Return [X, Y] of the center of cell containing provided text 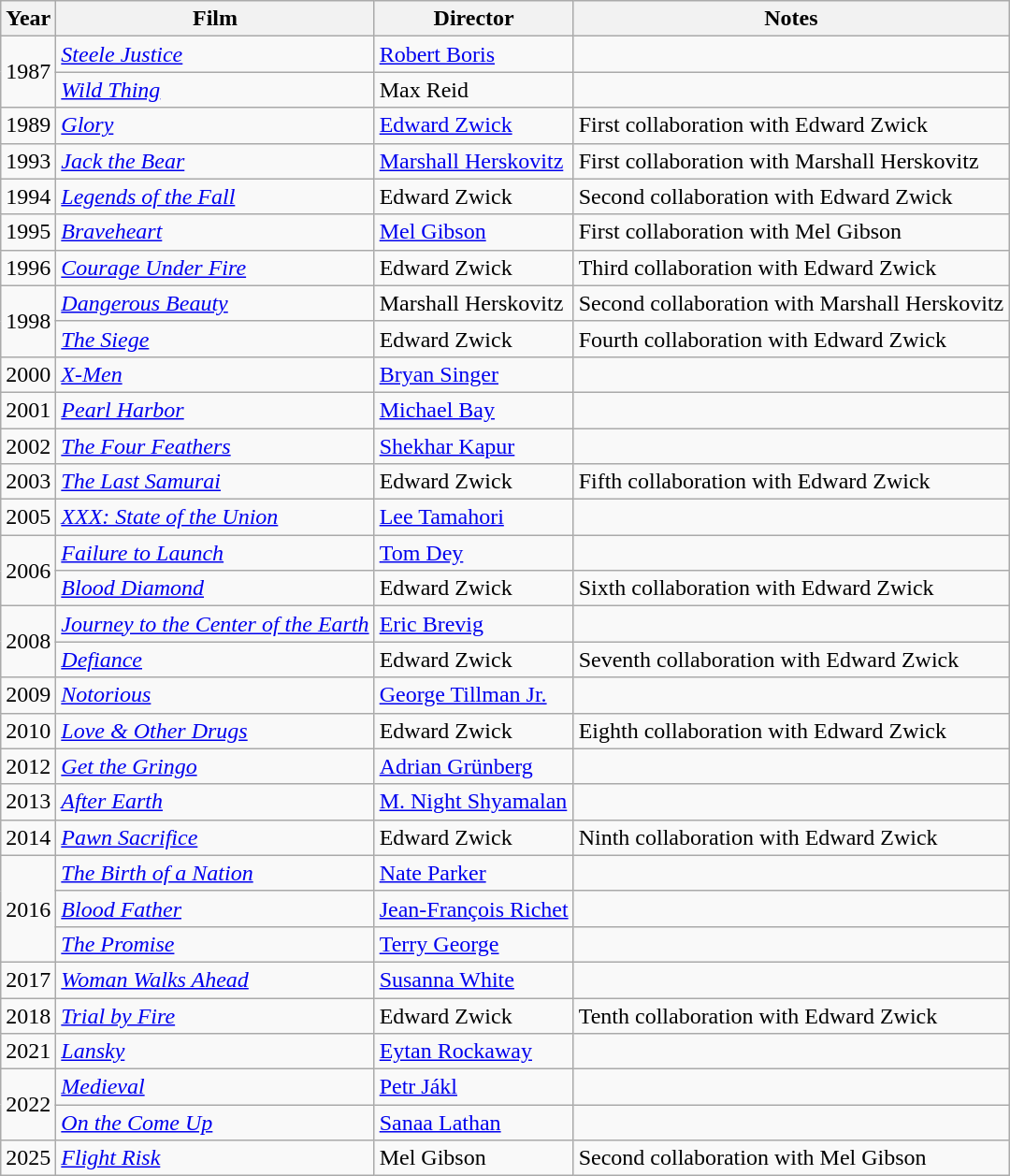
Jack the Bear [215, 161]
Love & Other Drugs [215, 731]
2009 [28, 695]
2025 [28, 1158]
2017 [28, 980]
Courage Under Fire [215, 268]
Fifth collaboration with Edward Zwick [791, 482]
Sanaa Lathan [473, 1123]
Shekhar Kapur [473, 446]
2022 [28, 1105]
Seventh collaboration with Edward Zwick [791, 660]
Tenth collaboration with Edward Zwick [791, 1015]
Notes [791, 19]
1998 [28, 321]
X-Men [215, 374]
Fourth collaboration with Edward Zwick [791, 339]
XXX: State of the Union [215, 517]
2003 [28, 482]
Director [473, 19]
Pawn Sacrifice [215, 837]
Michael Bay [473, 410]
2002 [28, 446]
Susanna White [473, 980]
First collaboration with Mel Gibson [791, 232]
Adrian Grünberg [473, 766]
Blood Father [215, 908]
The Promise [215, 944]
Braveheart [215, 232]
Wild Thing [215, 90]
Glory [215, 125]
2014 [28, 837]
1995 [28, 232]
Ninth collaboration with Edward Zwick [791, 837]
2013 [28, 802]
Blood Diamond [215, 588]
1994 [28, 196]
On the Come Up [215, 1123]
The Four Feathers [215, 446]
Dangerous Beauty [215, 303]
Eytan Rockaway [473, 1052]
2018 [28, 1015]
Petr Jákl [473, 1087]
2010 [28, 731]
Lansky [215, 1052]
Bryan Singer [473, 374]
Tom Dey [473, 553]
Trial by Fire [215, 1015]
Medieval [215, 1087]
Year [28, 19]
Terry George [473, 944]
2008 [28, 642]
Journey to the Center of the Earth [215, 624]
The Birth of a Nation [215, 873]
Robert Boris [473, 54]
The Siege [215, 339]
Eighth collaboration with Edward Zwick [791, 731]
Second collaboration with Marshall Herskovitz [791, 303]
2000 [28, 374]
Nate Parker [473, 873]
2005 [28, 517]
Notorious [215, 695]
Get the Gringo [215, 766]
First collaboration with Edward Zwick [791, 125]
2001 [28, 410]
2021 [28, 1052]
Second collaboration with Edward Zwick [791, 196]
Legends of the Fall [215, 196]
George Tillman Jr. [473, 695]
The Last Samurai [215, 482]
Lee Tamahori [473, 517]
Eric Brevig [473, 624]
1993 [28, 161]
2012 [28, 766]
Third collaboration with Edward Zwick [791, 268]
Flight Risk [215, 1158]
Pearl Harbor [215, 410]
Sixth collaboration with Edward Zwick [791, 588]
M. Night Shyamalan [473, 802]
After Earth [215, 802]
Film [215, 19]
2006 [28, 571]
Steele Justice [215, 54]
Woman Walks Ahead [215, 980]
First collaboration with Marshall Herskovitz [791, 161]
Defiance [215, 660]
1996 [28, 268]
Failure to Launch [215, 553]
2016 [28, 908]
Second collaboration with Mel Gibson [791, 1158]
1989 [28, 125]
Jean-François Richet [473, 908]
Max Reid [473, 90]
1987 [28, 72]
